Extract the (x, y) coordinate from the center of the cell holding the provided text.  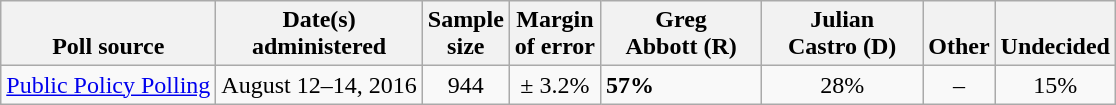
Date(s)administered (319, 34)
± 3.2% (554, 85)
944 (466, 85)
Public Policy Polling (108, 85)
Poll source (108, 34)
15% (1055, 85)
Undecided (1055, 34)
GregAbbott (R) (682, 34)
Other (959, 34)
28% (842, 85)
– (959, 85)
Samplesize (466, 34)
Marginof error (554, 34)
JulianCastro (D) (842, 34)
57% (682, 85)
August 12–14, 2016 (319, 85)
